Capture the cell that displays the provided text and extract its (x, y) central coordinate. 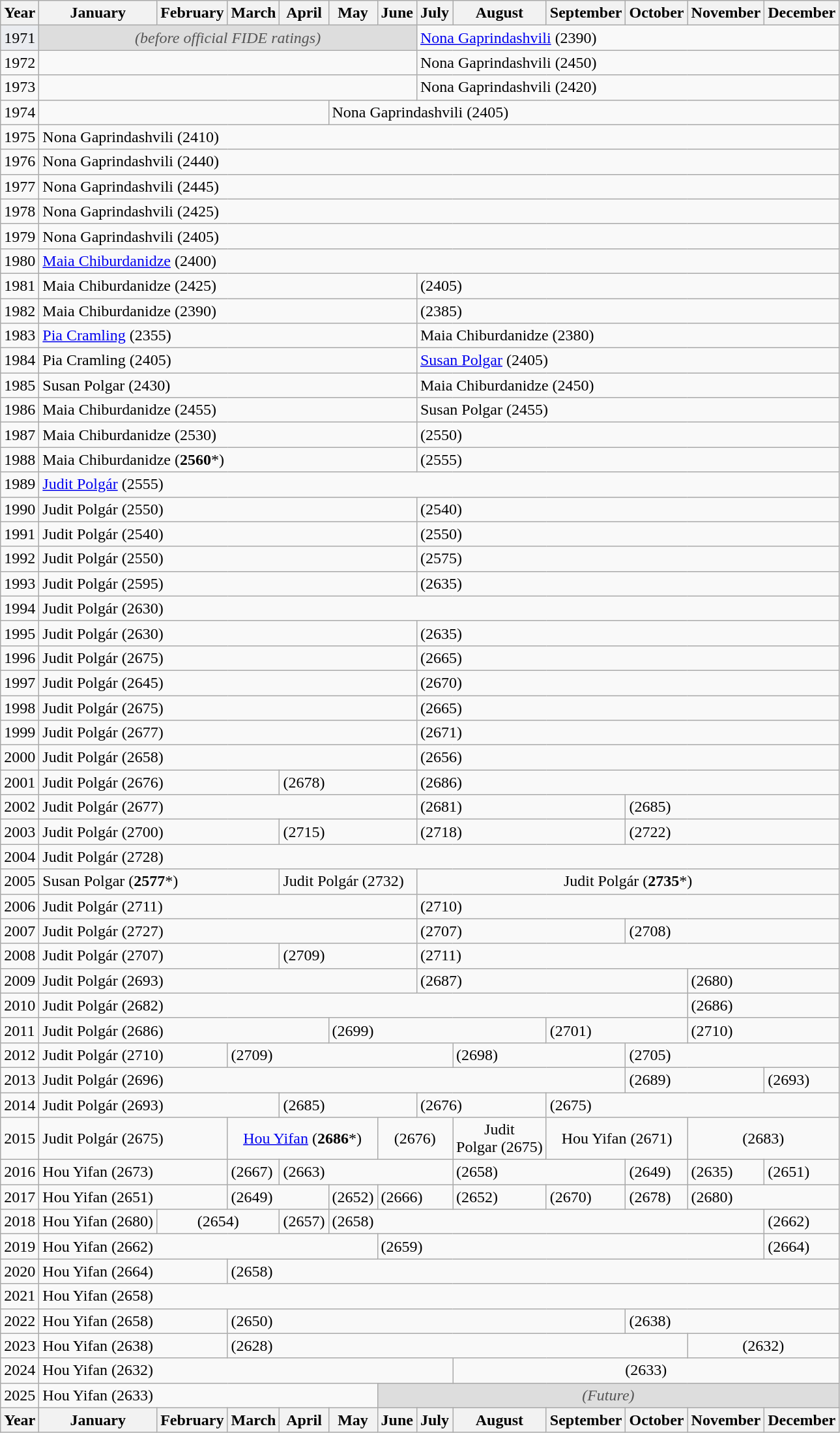
1997 (20, 683)
Nona Gaprindashvili (2420) (628, 87)
(Future) (609, 1395)
Maia Chiburdanidze (2425) (228, 286)
Nona Gaprindashvili (2390) (628, 38)
2016 (20, 1172)
1996 (20, 658)
1974 (20, 112)
2017 (20, 1197)
(2575) (628, 559)
2007 (20, 931)
(2663) (366, 1172)
2005 (20, 881)
(2654) (218, 1222)
Hou Yifan (2686*) (302, 1138)
(2667) (253, 1172)
Judit Polgár (2696) (332, 1080)
Judit Polgár (2711) (228, 906)
1977 (20, 186)
2012 (20, 1055)
Judit Polgár (2658) (228, 758)
(2659) (571, 1247)
1980 (20, 261)
Nona Gaprindashvili (2410) (439, 137)
Maia Chiburdanidze (2390) (228, 311)
Hou Yifan (2673) (133, 1172)
Judit Polgár (2710) (133, 1055)
Judit Polgár (2686) (184, 1030)
(2698) (540, 1055)
1981 (20, 286)
2023 (20, 1346)
Nona Gaprindashvili (2450) (628, 63)
2003 (20, 832)
1972 (20, 63)
Judit Polgár (2676) (159, 782)
2001 (20, 782)
Susan Polgar (2430) (228, 385)
2004 (20, 857)
2010 (20, 1005)
Hou Yifan (2651) (133, 1197)
JuditPolgar (2675) (500, 1138)
2021 (20, 1296)
Hou Yifan (2680) (98, 1222)
Nona Gaprindashvili (2445) (439, 186)
1987 (20, 435)
2000 (20, 758)
2015 (20, 1138)
Judit Polgár (2700) (159, 832)
(2705) (732, 1055)
Judit Polgár (2732) (348, 881)
2019 (20, 1247)
1995 (20, 633)
(2555) (628, 460)
2018 (20, 1222)
Susan Polgar (2455) (628, 410)
Judit Polgár (2727) (228, 931)
(2671) (628, 733)
1993 (20, 584)
(2722) (732, 832)
Hou Yifan (2671) (616, 1138)
Nona Gaprindashvili (2440) (439, 162)
2024 (20, 1370)
Pia Cramling (2405) (228, 361)
(before official FIDE ratings) (228, 38)
1998 (20, 707)
(2675) (692, 1105)
1986 (20, 410)
2022 (20, 1321)
1973 (20, 87)
1991 (20, 534)
(2693) (802, 1080)
(2689) (695, 1080)
(2681) (521, 807)
Susan Polgar (2577*) (159, 881)
1988 (20, 460)
1975 (20, 137)
Maia Chiburdanidze (2560*) (228, 460)
2025 (20, 1395)
(2715) (348, 832)
(2699) (437, 1030)
Judit Polgár (2682) (364, 1005)
2009 (20, 981)
1989 (20, 484)
Maia Chiburdanidze (2455) (228, 410)
Pia Cramling (2355) (228, 336)
(2687) (552, 981)
(2711) (628, 956)
Maia Chiburdanidze (2400) (439, 261)
(2540) (628, 509)
Hou Yifan (2638) (133, 1346)
Maia Chiburdanidze (2380) (628, 336)
(2683) (764, 1138)
Hou Yifan (2664) (133, 1271)
2011 (20, 1030)
2008 (20, 956)
1994 (20, 608)
(2718) (521, 832)
Hou Yifan (2633) (209, 1395)
(2657) (304, 1222)
(2638) (732, 1321)
Judit Polgár (2595) (228, 584)
(2708) (732, 931)
(2628) (457, 1346)
(2405) (628, 286)
Nona Gaprindashvili (2425) (439, 211)
Maia Chiburdanidze (2530) (228, 435)
2013 (20, 1080)
(2651) (802, 1172)
(2664) (802, 1247)
1984 (20, 361)
1982 (20, 311)
2002 (20, 807)
Judit Polgár (2555) (439, 484)
(2650) (426, 1321)
Judit Polgár (2735*) (628, 881)
2020 (20, 1271)
Judit Polgár (2540) (228, 534)
Susan Polgar (2405) (628, 361)
1978 (20, 211)
(2666) (415, 1197)
Maia Chiburdanidze (2450) (628, 385)
1990 (20, 509)
Judit Polgár (2728) (439, 857)
(2385) (628, 311)
(2662) (802, 1222)
2006 (20, 906)
(2656) (628, 758)
Judit Polgár (2645) (228, 683)
Hou Yifan (2662) (209, 1247)
1976 (20, 162)
1999 (20, 733)
(2632) (764, 1346)
1983 (20, 336)
1971 (20, 38)
(2707) (521, 931)
Hou Yifan (2632) (246, 1370)
Judit Polgár (2707) (159, 956)
1979 (20, 236)
1992 (20, 559)
(2701) (616, 1030)
2014 (20, 1105)
(2633) (646, 1370)
1985 (20, 385)
